Return the (X, Y) coordinate for the center point of the cell that contains the specified text.  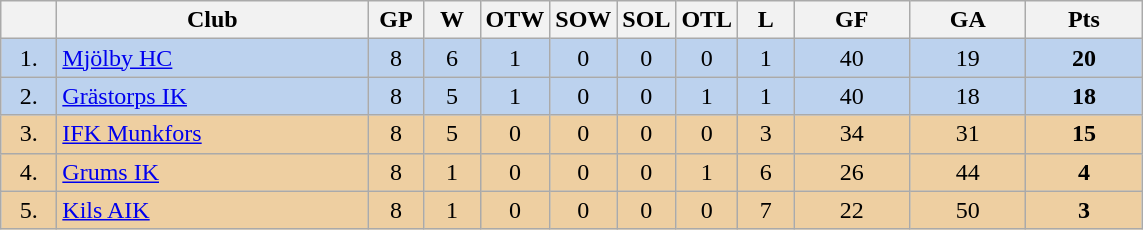
Kils AIK (212, 210)
OTL (707, 20)
44 (968, 172)
GF (852, 20)
GA (968, 20)
2. (29, 96)
22 (852, 210)
Mjölby HC (212, 58)
50 (968, 210)
4 (1084, 172)
7 (766, 210)
GP (396, 20)
4. (29, 172)
Grums IK (212, 172)
IFK Munkfors (212, 134)
W (452, 20)
34 (852, 134)
3. (29, 134)
15 (1084, 134)
Pts (1084, 20)
5. (29, 210)
Grästorps IK (212, 96)
SOL (646, 20)
19 (968, 58)
20 (1084, 58)
OTW (515, 20)
Club (212, 20)
26 (852, 172)
L (766, 20)
SOW (584, 20)
1. (29, 58)
31 (968, 134)
